Return the (X, Y) coordinate for the center point of the cell that contains the specified text.  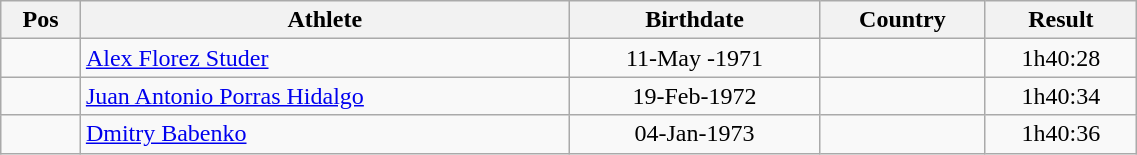
1h40:34 (1061, 96)
Birthdate (694, 20)
04-Jan-1973 (694, 134)
Country (902, 20)
1h40:36 (1061, 134)
Alex Florez Studer (324, 58)
Athlete (324, 20)
Juan Antonio Porras Hidalgo (324, 96)
Pos (41, 20)
Dmitry Babenko (324, 134)
1h40:28 (1061, 58)
Result (1061, 20)
11-May -1971 (694, 58)
19-Feb-1972 (694, 96)
